Scan for the cell matching the given text and deliver its [X, Y] coordinate at center. 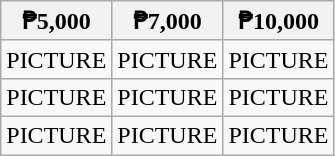
₱5,000 [56, 21]
₱7,000 [168, 21]
₱10,000 [278, 21]
